Find where the given text appears and provide that cell's center as [X, Y] coordinate. 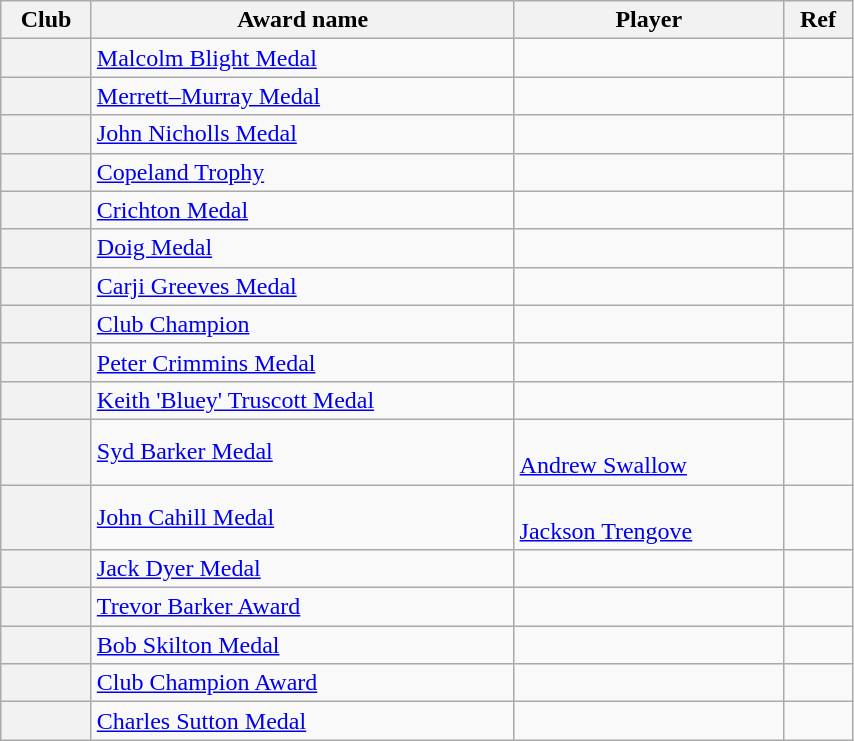
Ref [818, 20]
Charles Sutton Medal [302, 721]
Club [46, 20]
Carji Greeves Medal [302, 286]
Malcolm Blight Medal [302, 58]
Andrew Swallow [648, 452]
Merrett–Murray Medal [302, 96]
John Nicholls Medal [302, 134]
Trevor Barker Award [302, 607]
Jackson Trengove [648, 516]
Award name [302, 20]
Crichton Medal [302, 210]
Club Champion Award [302, 683]
Club Champion [302, 324]
Syd Barker Medal [302, 452]
Keith 'Bluey' Truscott Medal [302, 400]
Doig Medal [302, 248]
Peter Crimmins Medal [302, 362]
John Cahill Medal [302, 516]
Bob Skilton Medal [302, 645]
Jack Dyer Medal [302, 569]
Copeland Trophy [302, 172]
Player [648, 20]
